Detect which cell encompasses the target text, then output its [X, Y] center coordinate. 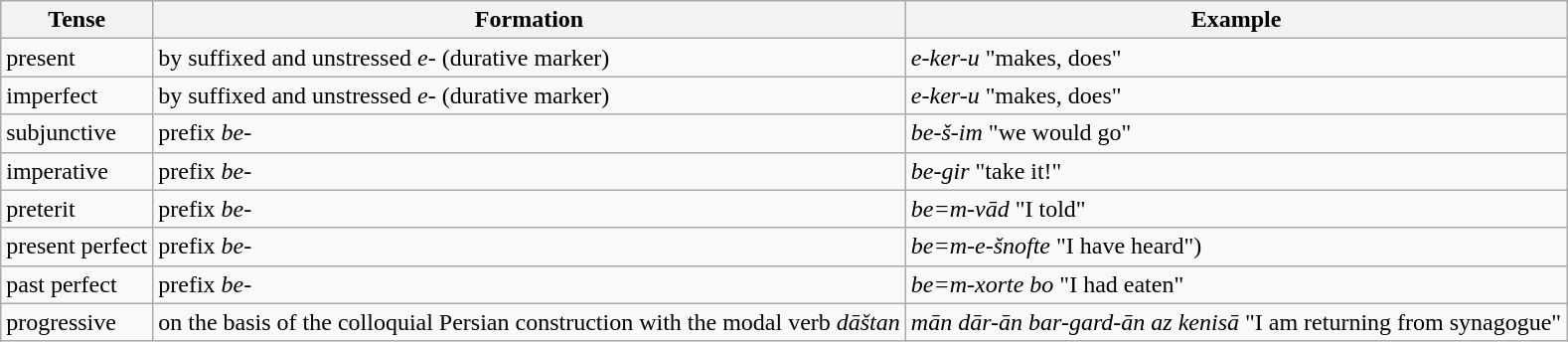
progressive [78, 322]
Formation [530, 20]
Tense [78, 20]
subjunctive [78, 133]
present [78, 58]
Example [1236, 20]
be-gir "take it!" [1236, 171]
be-š-im "we would go" [1236, 133]
mān dār-ān bar-gard-ān az kenisā "I am returning from synagogue" [1236, 322]
on the basis of the colloquial Persian construction with the modal verb dāštan [530, 322]
be=m-e-šnofte "I have heard") [1236, 247]
imperfect [78, 95]
be=m-vād "I told" [1236, 209]
present perfect [78, 247]
imperative [78, 171]
past perfect [78, 284]
be=m-xorte bo "I had eaten" [1236, 284]
preterit [78, 209]
